Capture the cell that displays the provided text and extract its [X, Y] central coordinate. 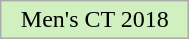
Men's CT 2018 [95, 20]
